Determine the (x, y) coordinate at the center of the cell enclosing the given text.  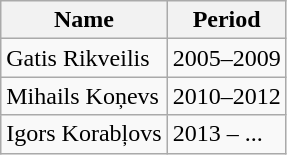
2013 – ... (226, 134)
2005–2009 (226, 58)
Mihails Koņevs (84, 96)
Name (84, 20)
2010–2012 (226, 96)
Igors Korabļovs (84, 134)
Period (226, 20)
Gatis Rikveilis (84, 58)
